Output the (X, Y) coordinate of the center of the cell containing the given text.  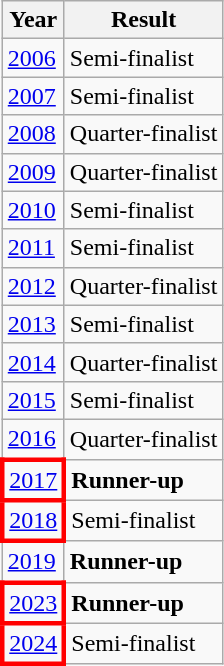
2018 (33, 520)
2017 (33, 480)
2013 (33, 324)
2016 (33, 439)
Year (33, 20)
2010 (33, 210)
2009 (33, 172)
2008 (33, 134)
2006 (33, 58)
2023 (33, 602)
2011 (33, 248)
2012 (33, 286)
2024 (33, 644)
2019 (33, 562)
Result (144, 20)
2014 (33, 362)
2015 (33, 400)
2007 (33, 96)
